From the cell containing the given text, extract its center point as (x, y) coordinate. 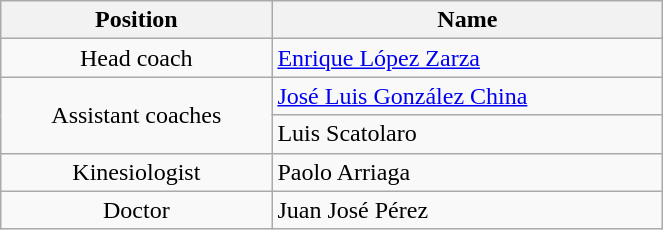
Kinesiologist (136, 172)
Enrique López Zarza (468, 58)
José Luis González China (468, 96)
Name (468, 20)
Position (136, 20)
Assistant coaches (136, 115)
Paolo Arriaga (468, 172)
Head coach (136, 58)
Doctor (136, 210)
Juan José Pérez (468, 210)
Luis Scatolaro (468, 134)
